Determine the (X, Y) coordinate at the center of the cell enclosing the given text.  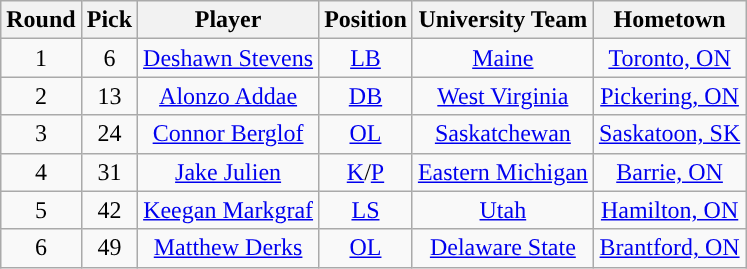
Player (228, 20)
Pick (109, 20)
University Team (502, 20)
Pickering, ON (669, 96)
1 (41, 58)
5 (41, 210)
K/P (366, 172)
West Virginia (502, 96)
4 (41, 172)
Keegan Markgraf (228, 210)
42 (109, 210)
Position (366, 20)
LB (366, 58)
Alonzo Addae (228, 96)
2 (41, 96)
Delaware State (502, 248)
Brantford, ON (669, 248)
Toronto, ON (669, 58)
Eastern Michigan (502, 172)
24 (109, 134)
13 (109, 96)
3 (41, 134)
Deshawn Stevens (228, 58)
Jake Julien (228, 172)
Connor Berglof (228, 134)
DB (366, 96)
Saskatchewan (502, 134)
Round (41, 20)
Matthew Derks (228, 248)
Maine (502, 58)
49 (109, 248)
Utah (502, 210)
Barrie, ON (669, 172)
Saskatoon, SK (669, 134)
31 (109, 172)
Hamilton, ON (669, 210)
Hometown (669, 20)
LS (366, 210)
